Pinpoint the cell where the given text exists, returning its [x, y] midpoint coordinate. 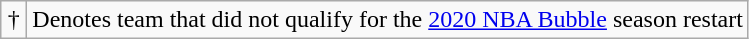
† [14, 20]
Denotes team that did not qualify for the 2020 NBA Bubble season restart [388, 20]
